For the text-containing cell, return its midpoint in [x, y] coordinate format. 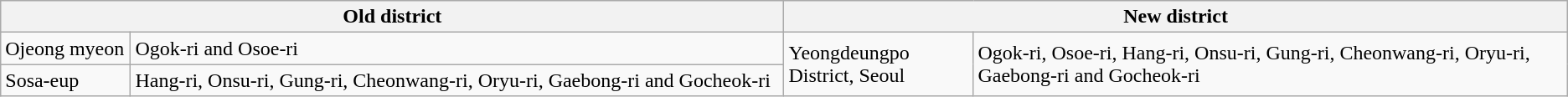
Ojeong myeon [65, 48]
Ogok-ri and Osoe-ri [457, 48]
New district [1176, 17]
Sosa-eup [65, 80]
Hang-ri, Onsu-ri, Gung-ri, Cheonwang-ri, Oryu-ri, Gaebong-ri and Gocheok-ri [457, 80]
Old district [392, 17]
Yeongdeungpo District, Seoul [879, 64]
Ogok-ri, Osoe-ri, Hang-ri, Onsu-ri, Gung-ri, Cheonwang-ri, Oryu-ri, Gaebong-ri and Gocheok-ri [1270, 64]
